For the text-containing cell, return its midpoint in (x, y) coordinate format. 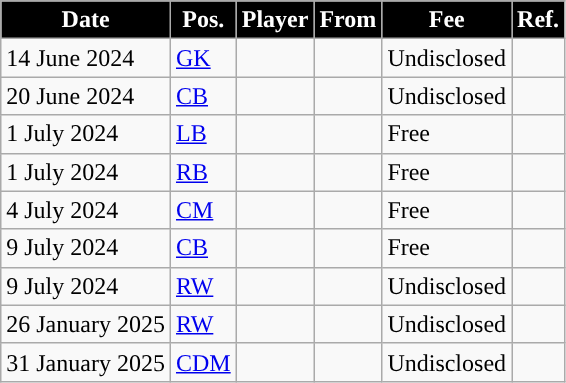
CDM (203, 362)
From (348, 20)
Date (86, 20)
CM (203, 210)
4 July 2024 (86, 210)
31 January 2025 (86, 362)
14 June 2024 (86, 58)
Fee (447, 20)
Pos. (203, 20)
GK (203, 58)
Ref. (538, 20)
LB (203, 134)
26 January 2025 (86, 324)
RB (203, 172)
20 June 2024 (86, 96)
Player (275, 20)
